Detect which cell encompasses the target text, then output its (x, y) center coordinate. 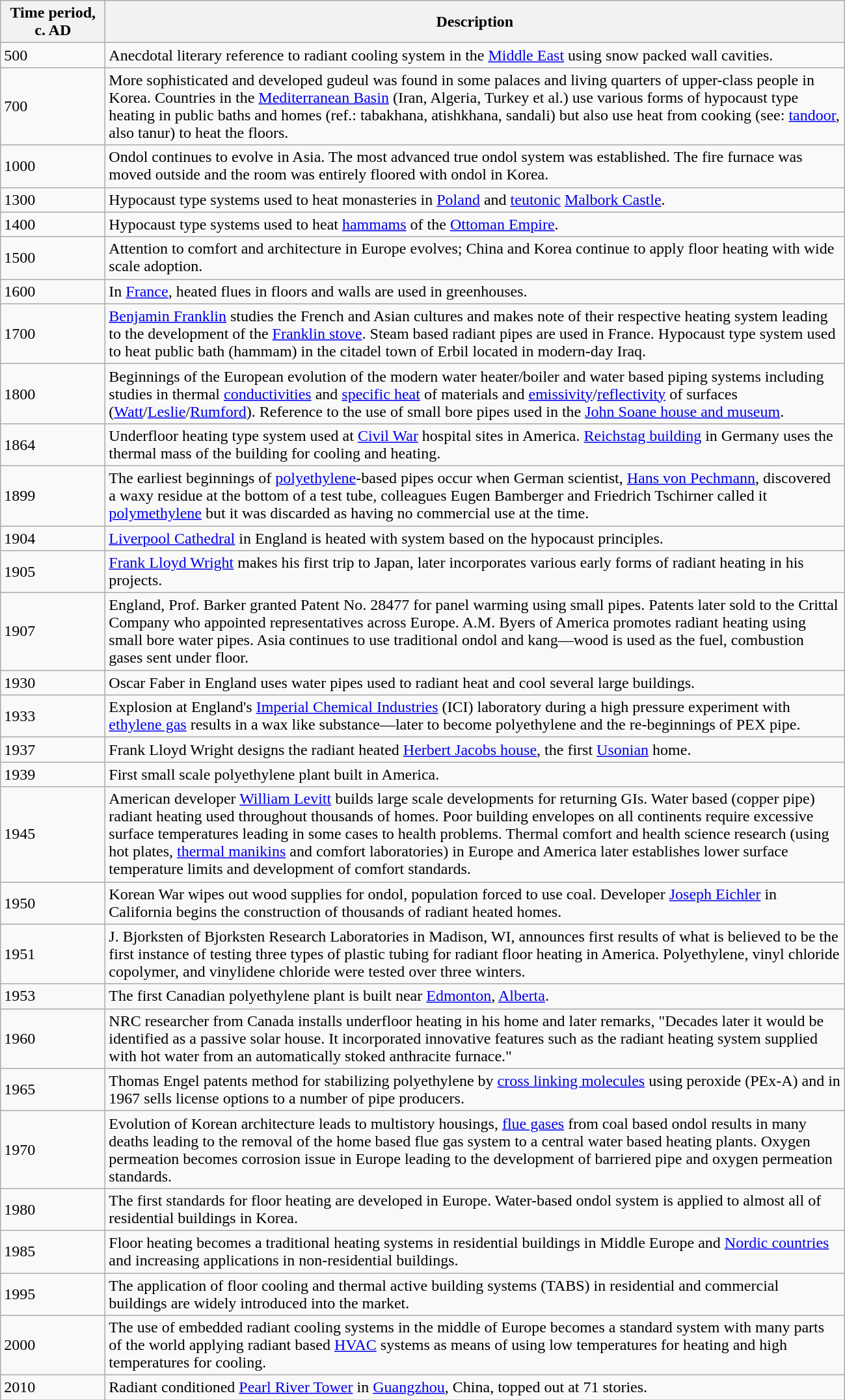
Frank Lloyd Wright makes his first trip to Japan, later incorporates various early forms of radiant heating in his projects. (475, 572)
Description (475, 22)
1400 (53, 224)
1995 (53, 1294)
1970 (53, 1150)
The first standards for floor heating are developed in Europe. Water-based ondol system is applied to almost all of residential buildings in Korea. (475, 1209)
1933 (53, 717)
700 (53, 107)
Hypocaust type systems used to heat hammams of the Ottoman Empire. (475, 224)
The first Canadian polyethylene plant is built near Edmonton, Alberta. (475, 996)
1904 (53, 538)
2010 (53, 1388)
1800 (53, 393)
1965 (53, 1090)
1000 (53, 166)
1905 (53, 572)
1937 (53, 750)
Oscar Faber in England uses water pipes used to radiant heat and cool several large buildings. (475, 683)
First small scale polyethylene plant built in America. (475, 774)
1500 (53, 258)
Hypocaust type systems used to heat monasteries in Poland and teutonic Malbork Castle. (475, 200)
Liverpool Cathedral in England is heated with system based on the hypocaust principles. (475, 538)
1950 (53, 903)
1864 (53, 445)
1953 (53, 996)
Frank Lloyd Wright designs the radiant heated Herbert Jacobs house, the first Usonian home. (475, 750)
1951 (53, 954)
1907 (53, 632)
1960 (53, 1038)
In France, heated flues in floors and walls are used in greenhouses. (475, 291)
Attention to comfort and architecture in Europe evolves; China and Korea continue to apply floor heating with wide scale adoption. (475, 258)
1945 (53, 834)
1899 (53, 495)
Anecdotal literary reference to radiant cooling system in the Middle East using snow packed wall cavities. (475, 55)
Time period, c. AD (53, 22)
2000 (53, 1345)
Radiant conditioned Pearl River Tower in Guangzhou, China, topped out at 71 stories. (475, 1388)
1985 (53, 1251)
500 (53, 55)
1300 (53, 200)
1600 (53, 291)
1700 (53, 334)
1980 (53, 1209)
1930 (53, 683)
1939 (53, 774)
